Locate the cell with the specified text and output its (X, Y) center coordinate. 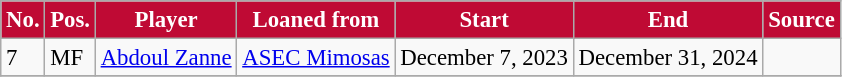
December 31, 2024 (668, 58)
Abdoul Zanne (166, 58)
No. (23, 20)
Source (802, 20)
ASEC Mimosas (316, 58)
End (668, 20)
MF (70, 58)
Player (166, 20)
7 (23, 58)
Pos. (70, 20)
Loaned from (316, 20)
December 7, 2023 (484, 58)
Start (484, 20)
